Identify which cell holds the provided text, then report its (x, y) central coordinate. 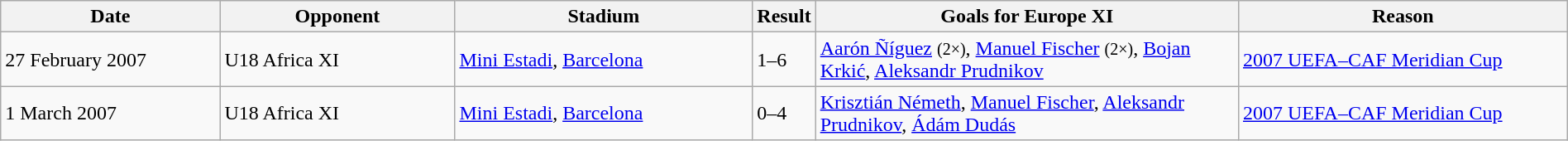
Goals for Europe XI (1027, 17)
0–4 (784, 113)
Krisztián Németh, Manuel Fischer, Aleksandr Prudnikov, Ádám Dudás (1027, 113)
Stadium (604, 17)
1 March 2007 (111, 113)
Opponent (337, 17)
Date (111, 17)
Aarón Ñíguez (2×), Manuel Fischer (2×), Bojan Krkić, Aleksandr Prudnikov (1027, 60)
1–6 (784, 60)
Reason (1403, 17)
Result (784, 17)
27 February 2007 (111, 60)
